Return (X, Y) of the center of cell containing provided text 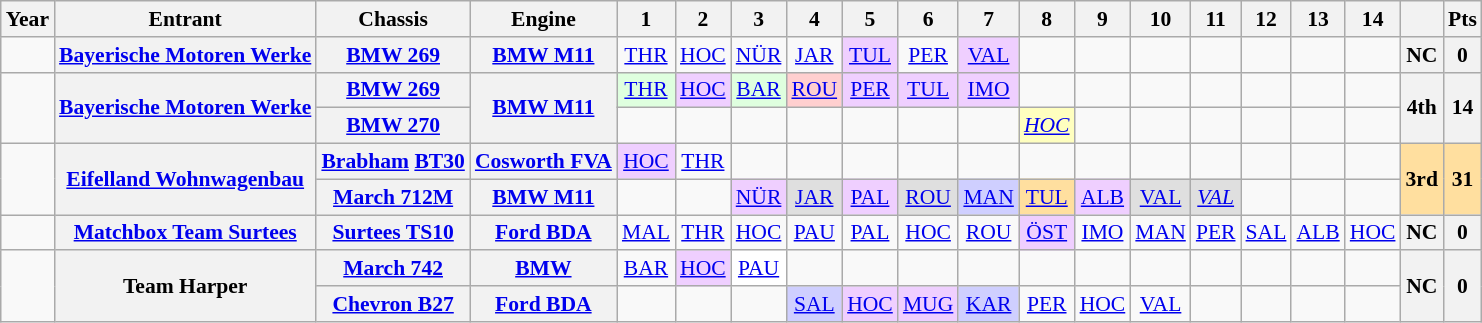
7 (988, 19)
BMW (544, 269)
1 (646, 19)
12 (1266, 19)
BMW 270 (392, 126)
Chevron B27 (392, 304)
March 712M (392, 197)
Pts (1462, 19)
13 (1318, 19)
Entrant (185, 19)
Year (28, 19)
MAL (646, 233)
Surtees TS10 (392, 233)
8 (1047, 19)
Eifelland Wohnwagenbau (185, 180)
6 (928, 19)
ÖST (1047, 233)
Cosworth FVA (544, 162)
MUG (928, 304)
KAR (988, 304)
4th (1422, 108)
9 (1103, 19)
Team Harper (185, 286)
3 (759, 19)
2 (703, 19)
Brabham BT30 (392, 162)
Engine (544, 19)
5 (870, 19)
31 (1462, 180)
4 (814, 19)
3rd (1422, 180)
March 742 (392, 269)
11 (1216, 19)
Chassis (392, 19)
10 (1160, 19)
Matchbox Team Surtees (185, 233)
